Extract the (X, Y) coordinate from the center of the cell holding the provided text.  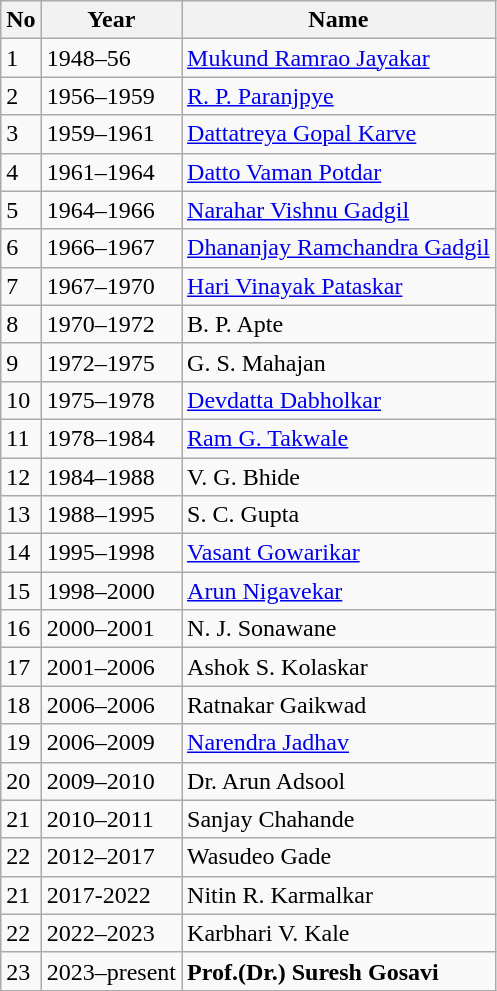
2012–2017 (111, 857)
N. J. Sonawane (339, 629)
13 (21, 515)
2022–2023 (111, 933)
12 (21, 477)
Devdatta Dabholkar (339, 400)
4 (21, 172)
Prof.(Dr.) Suresh Gosavi (339, 971)
Narahar Vishnu Gadgil (339, 210)
2 (21, 96)
Vasant Gowarikar (339, 553)
16 (21, 629)
1959–1961 (111, 134)
Ashok S. Kolaskar (339, 667)
Dattatreya Gopal Karve (339, 134)
1948–56 (111, 58)
Name (339, 20)
Karbhari V. Kale (339, 933)
17 (21, 667)
2023–present (111, 971)
3 (21, 134)
Year (111, 20)
2006–2009 (111, 743)
Ratnakar Gaikwad (339, 705)
Mukund Ramrao Jayakar (339, 58)
1998–2000 (111, 591)
V. G. Bhide (339, 477)
8 (21, 324)
7 (21, 286)
23 (21, 971)
2006–2006 (111, 705)
Ram G. Takwale (339, 438)
1966–1967 (111, 248)
9 (21, 362)
1988–1995 (111, 515)
S. C. Gupta (339, 515)
14 (21, 553)
2001–2006 (111, 667)
1975–1978 (111, 400)
1956–1959 (111, 96)
5 (21, 210)
20 (21, 781)
Hari Vinayak Pataskar (339, 286)
1961–1964 (111, 172)
R. P. Paranjpye (339, 96)
19 (21, 743)
Dr. Arun Adsool (339, 781)
2000–2001 (111, 629)
1984–1988 (111, 477)
Datto Vaman Potdar (339, 172)
Sanjay Chahande (339, 819)
Dhananjay Ramchandra Gadgil (339, 248)
B. P. Apte (339, 324)
Nitin R. Karmalkar (339, 895)
1964–1966 (111, 210)
1967–1970 (111, 286)
1970–1972 (111, 324)
2010–2011 (111, 819)
Narendra Jadhav (339, 743)
2017-2022 (111, 895)
Wasudeo Gade (339, 857)
G. S. Mahajan (339, 362)
11 (21, 438)
6 (21, 248)
Arun Nigavekar (339, 591)
15 (21, 591)
2009–2010 (111, 781)
No (21, 20)
1972–1975 (111, 362)
1978–1984 (111, 438)
1 (21, 58)
1995–1998 (111, 553)
10 (21, 400)
18 (21, 705)
